From the cell containing the given text, extract its center point as (x, y) coordinate. 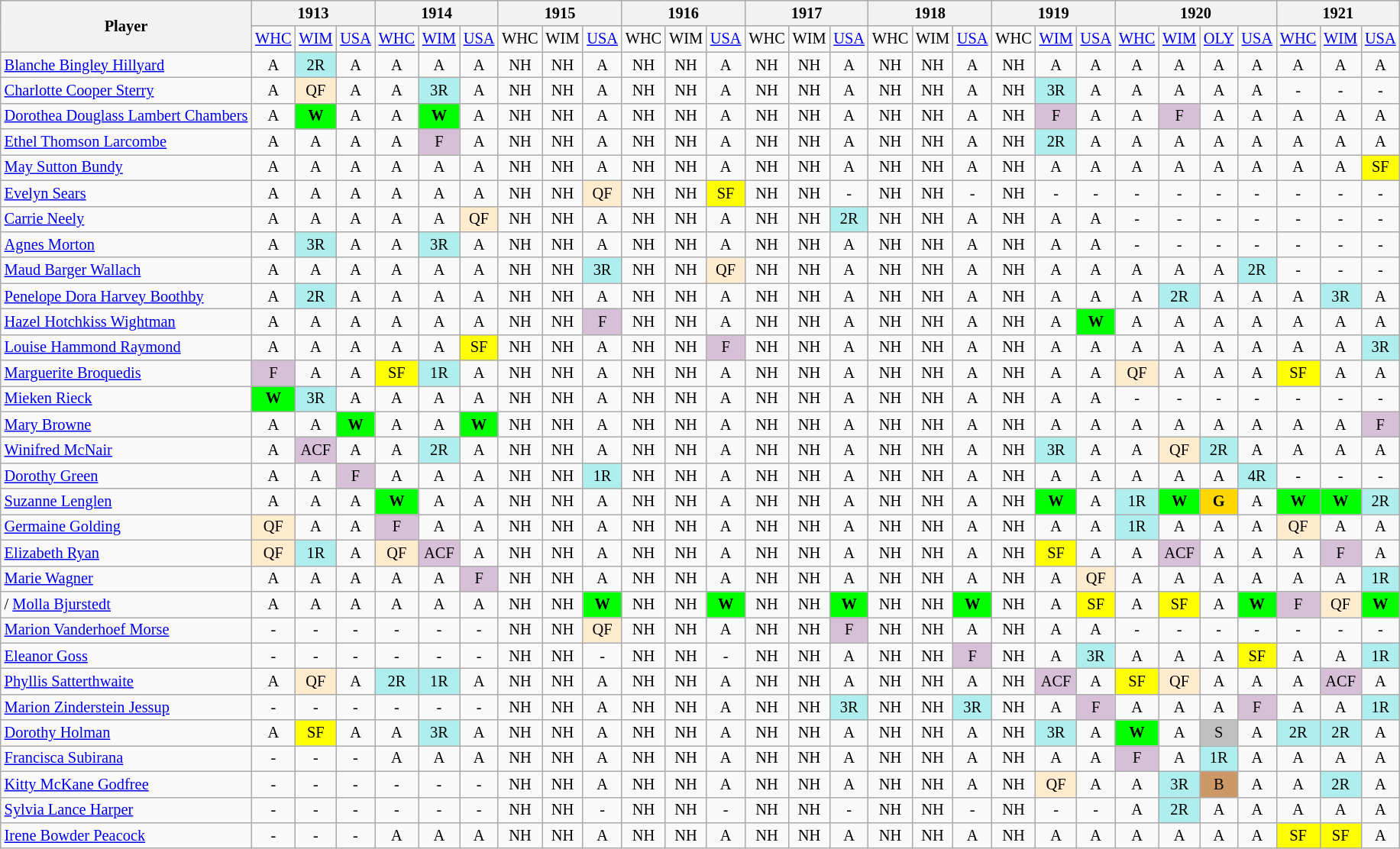
Dorothy Holman (126, 733)
1918 (930, 13)
1920 (1196, 13)
1914 (437, 13)
1919 (1053, 13)
Kitty McKane Godfree (126, 784)
4R (1257, 476)
OLY (1219, 39)
Hazel Hotchkiss Wightman (126, 321)
1921 (1338, 13)
Marion Vanderhoef Morse (126, 630)
Marguerite Broquedis (126, 373)
Evelyn Sears (126, 193)
S (1219, 733)
Ethel Thomson Larcombe (126, 142)
G (1219, 502)
Elizabeth Ryan (126, 553)
B (1219, 784)
Sylvia Lance Harper (126, 810)
Eleanor Goss (126, 656)
/ Molla Bjurstedt (126, 604)
Winifred McNair (126, 450)
Germaine Golding (126, 527)
Phyllis Satterthwaite (126, 681)
Blanche Bingley Hillyard (126, 65)
1917 (807, 13)
Maud Barger Wallach (126, 270)
May Sutton Bundy (126, 167)
Carrie Neely (126, 219)
Dorothy Green (126, 476)
1916 (684, 13)
Mieken Rieck (126, 399)
Francisca Subirana (126, 758)
1915 (560, 13)
Charlotte Cooper Sterry (126, 90)
1913 (313, 13)
Penelope Dora Harvey Boothby (126, 296)
Dorothea Douglass Lambert Chambers (126, 116)
Irene Bowder Peacock (126, 835)
Player (126, 26)
Marie Wagner (126, 579)
Suzanne Lenglen (126, 502)
Agnes Morton (126, 244)
Mary Browne (126, 424)
Marion Zinderstein Jessup (126, 707)
Louise Hammond Raymond (126, 347)
